Capture the cell that displays the provided text and extract its [X, Y] central coordinate. 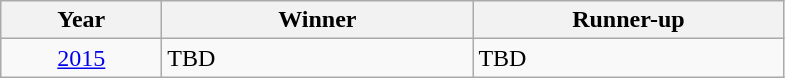
Runner-up [628, 20]
2015 [82, 58]
Winner [318, 20]
Year [82, 20]
